From the cell containing the given text, extract its center point as [x, y] coordinate. 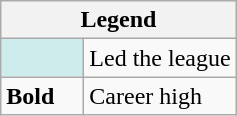
Career high [160, 96]
Bold [42, 96]
Led the league [160, 58]
Legend [118, 20]
